Search for the cell housing the specified text and yield its [X, Y] center coordinate. 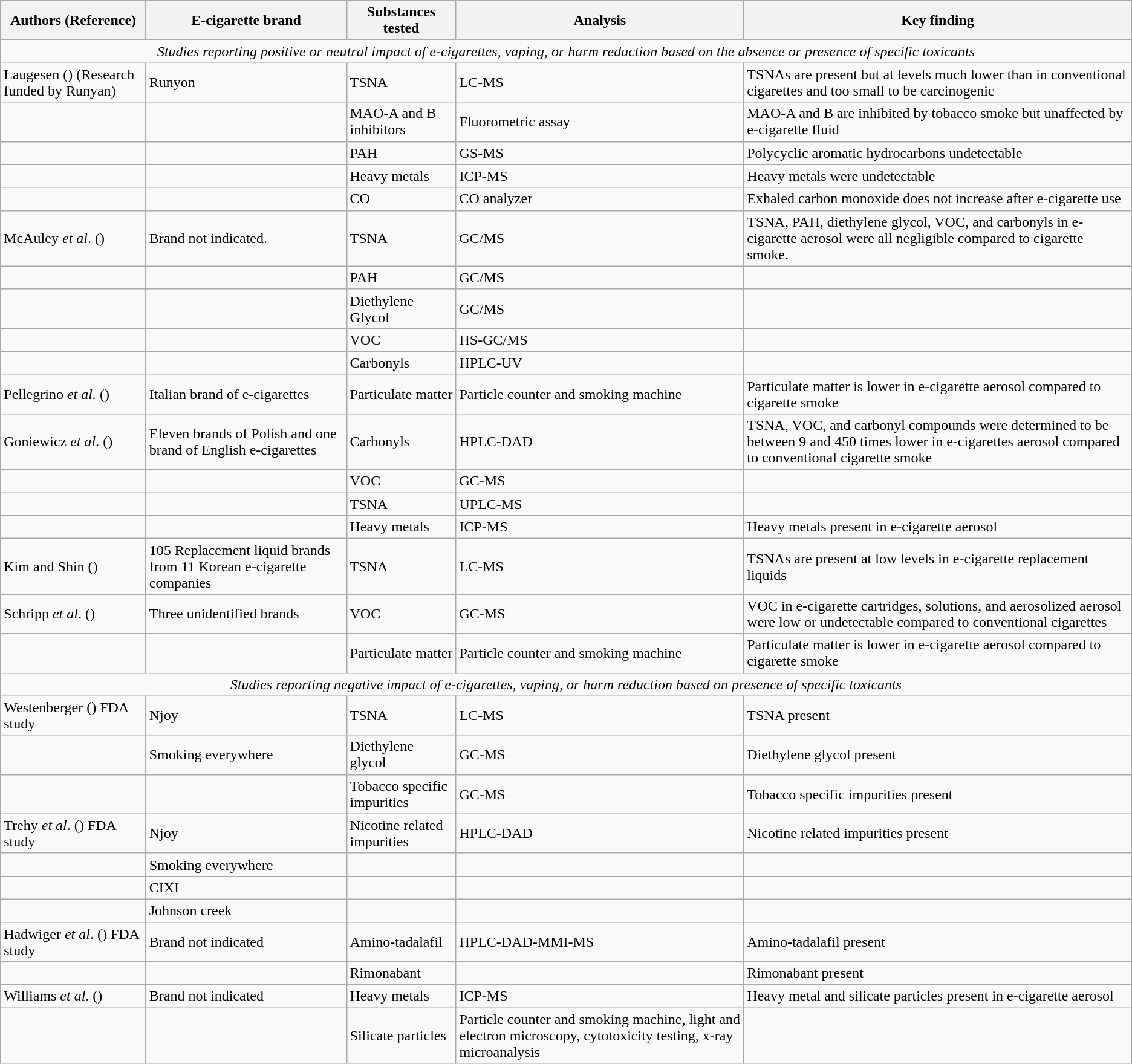
Trehy et al. () FDA study [73, 833]
HPLC-DAD-MMI-MS [600, 942]
VOC in e-cigarette cartridges, solutions, and aerosolized aerosol were low or undetectable compared to conventional cigarettes [938, 614]
Rimonabant present [938, 973]
HPLC-UV [600, 363]
Heavy metals present in e-cigarette aerosol [938, 527]
Studies reporting negative impact of e-cigarettes, vaping, or harm reduction based on presence of specific toxicants [566, 684]
Exhaled carbon monoxide does not increase after e-cigarette use [938, 199]
CIXI [246, 887]
MAO-A and B are inhibited by tobacco smoke but unaffected by e-cigarette fluid [938, 122]
Runyon [246, 82]
Heavy metals were undetectable [938, 176]
MAO-A and B inhibitors [402, 122]
Analysis [600, 21]
Rimonabant [402, 973]
Silicate particles [402, 1036]
Diethylene glycol [402, 754]
Tobacco specific impurities present [938, 794]
Substances tested [402, 21]
105 Replacement liquid brands from 11 Korean e-cigarette companies [246, 566]
Hadwiger et al. () FDA study [73, 942]
HS-GC/MS [600, 340]
Laugesen () (Research funded by Runyan) [73, 82]
Pellegrino et al. () [73, 394]
Nicotine related impurities present [938, 833]
Amino-tadalafil [402, 942]
CO analyzer [600, 199]
Diethylene Glycol [402, 308]
Goniewicz et al. () [73, 442]
Particle counter and smoking machine, light and electron microscopy, cytotoxicity testing, x-ray microanalysis [600, 1036]
Fluorometric assay [600, 122]
GS-MS [600, 153]
CO [402, 199]
Studies reporting positive or neutral impact of e-cigarettes, vaping, or harm reduction based on the absence or presence of specific toxicants [566, 51]
Brand not indicated. [246, 238]
TSNA, PAH, diethylene glycol, VOC, and carbonyls in e-cigarette aerosol were all negligible compared to cigarette smoke. [938, 238]
Williams et al. () [73, 996]
Westenberger () FDA study [73, 716]
Diethylene glycol present [938, 754]
TSNA present [938, 716]
Italian brand of e-cigarettes [246, 394]
Amino-tadalafil present [938, 942]
Johnson creek [246, 910]
Heavy metal and silicate particles present in e-cigarette aerosol [938, 996]
Schripp et al. () [73, 614]
E-cigarette brand [246, 21]
Eleven brands of Polish and one brand of English e-cigarettes [246, 442]
McAuley et al. () [73, 238]
Key finding [938, 21]
Three unidentified brands [246, 614]
Polycyclic aromatic hydrocarbons undetectable [938, 153]
UPLC-MS [600, 504]
Nicotine related impurities [402, 833]
Kim and Shin () [73, 566]
Tobacco specific impurities [402, 794]
TSNAs are present at low levels in e-cigarette replacement liquids [938, 566]
TSNAs are present but at levels much lower than in conventional cigarettes and too small to be carcinogenic [938, 82]
Authors (Reference) [73, 21]
